Pinpoint the cell where the given text exists, returning its (x, y) midpoint coordinate. 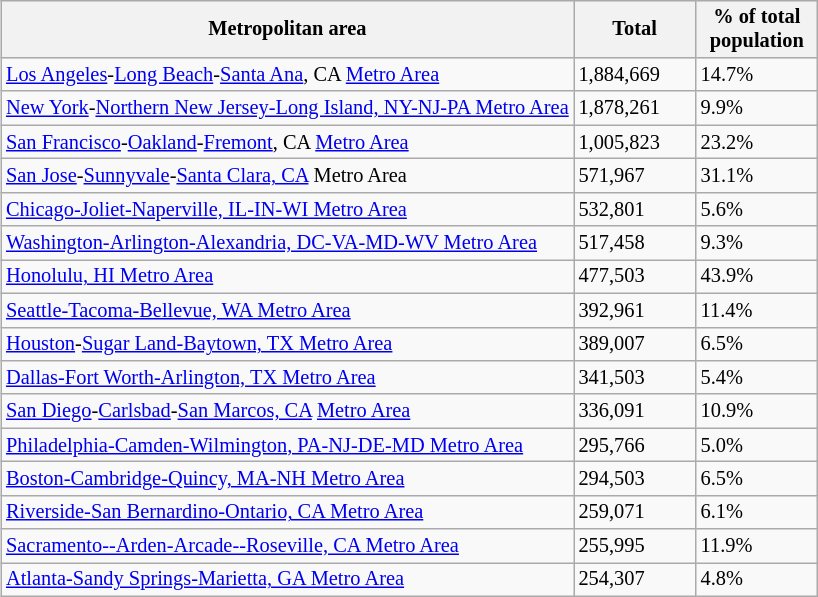
Riverside-San Bernardino-Ontario, CA Metro Area (287, 512)
389,007 (635, 344)
San Francisco-Oakland-Fremont, CA Metro Area (287, 142)
477,503 (635, 277)
4.8% (757, 580)
Houston-Sugar Land-Baytown, TX Metro Area (287, 344)
9.9% (757, 108)
Sacramento--Arden-Arcade--Roseville, CA Metro Area (287, 546)
Washington-Arlington-Alexandria, DC-VA-MD-WV Metro Area (287, 243)
259,071 (635, 512)
341,503 (635, 378)
Los Angeles-Long Beach-Santa Ana, CA Metro Area (287, 75)
571,967 (635, 176)
% of total population (757, 29)
43.9% (757, 277)
Metropolitan area (287, 29)
New York-Northern New Jersey-Long Island, NY-NJ-PA Metro Area (287, 108)
6.1% (757, 512)
Total (635, 29)
254,307 (635, 580)
517,458 (635, 243)
11.9% (757, 546)
255,995 (635, 546)
31.1% (757, 176)
1,878,261 (635, 108)
Chicago-Joliet-Naperville, IL-IN-WI Metro Area (287, 209)
Honolulu, HI Metro Area (287, 277)
5.4% (757, 378)
San Diego-Carlsbad-San Marcos, CA Metro Area (287, 411)
San Jose-Sunnyvale-Santa Clara, CA Metro Area (287, 176)
Boston-Cambridge-Quincy, MA-NH Metro Area (287, 479)
336,091 (635, 411)
Atlanta-Sandy Springs-Marietta, GA Metro Area (287, 580)
1,005,823 (635, 142)
Dallas-Fort Worth-Arlington, TX Metro Area (287, 378)
9.3% (757, 243)
1,884,669 (635, 75)
5.0% (757, 445)
23.2% (757, 142)
295,766 (635, 445)
Seattle-Tacoma-Bellevue, WA Metro Area (287, 310)
11.4% (757, 310)
294,503 (635, 479)
10.9% (757, 411)
392,961 (635, 310)
Philadelphia-Camden-Wilmington, PA-NJ-DE-MD Metro Area (287, 445)
14.7% (757, 75)
532,801 (635, 209)
5.6% (757, 209)
